Scan for the cell matching the given text and deliver its [x, y] coordinate at center. 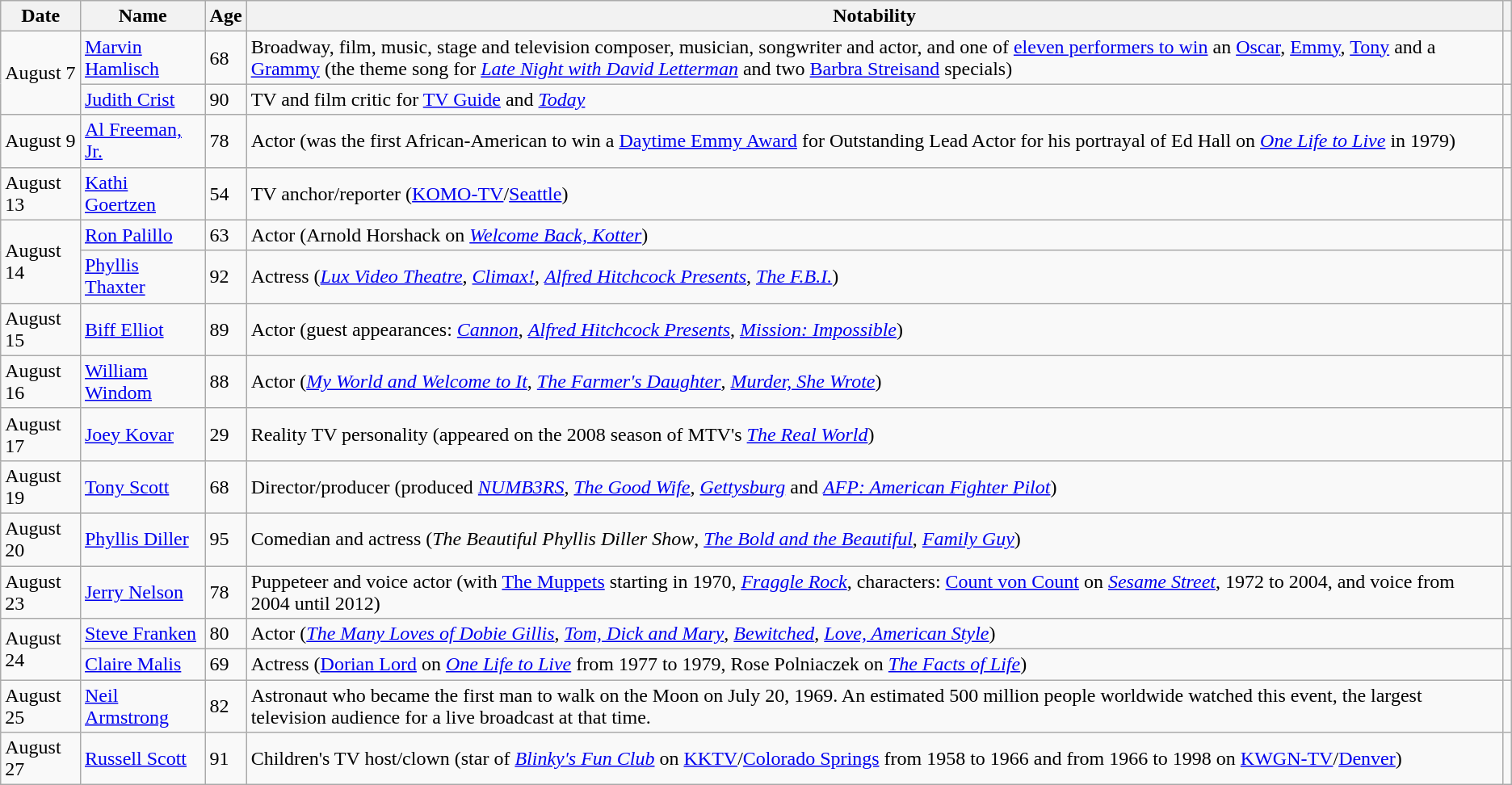
August 7 [40, 73]
63 [226, 235]
Name [142, 16]
29 [226, 434]
Comedian and actress (The Beautiful Phyllis Diller Show, The Bold and the Beautiful, Family Guy) [874, 539]
Tony Scott [142, 486]
69 [226, 665]
Reality TV personality (appeared on the 2008 season of MTV's The Real World) [874, 434]
Marvin Hamlisch [142, 58]
August 20 [40, 539]
August 23 [40, 591]
80 [226, 634]
Phyllis Diller [142, 539]
Actress (Lux Video Theatre, Climax!, Alfred Hitchcock Presents, The F.B.I.) [874, 276]
Neil Armstrong [142, 706]
TV anchor/reporter (KOMO-TV/Seattle) [874, 194]
Biff Elliot [142, 330]
William Windom [142, 381]
Steve Franken [142, 634]
Ron Palillo [142, 235]
August 17 [40, 434]
90 [226, 99]
54 [226, 194]
August 9 [40, 141]
Phyllis Thaxter [142, 276]
Children's TV host/clown (star of Blinky's Fun Club on KKTV/Colorado Springs from 1958 to 1966 and from 1966 to 1998 on KWGN-TV/Denver) [874, 759]
August 19 [40, 486]
91 [226, 759]
Kathi Goertzen [142, 194]
Actor (My World and Welcome to It, The Farmer's Daughter, Murder, She Wrote) [874, 381]
Judith Crist [142, 99]
82 [226, 706]
Director/producer (produced NUMB3RS, The Good Wife, Gettysburg and AFP: American Fighter Pilot) [874, 486]
Joey Kovar [142, 434]
August 14 [40, 262]
Al Freeman, Jr. [142, 141]
TV and film critic for TV Guide and Today [874, 99]
Date [40, 16]
Actor (guest appearances: Cannon, Alfred Hitchcock Presents, Mission: Impossible) [874, 330]
92 [226, 276]
Russell Scott [142, 759]
August 27 [40, 759]
95 [226, 539]
88 [226, 381]
89 [226, 330]
Claire Malis [142, 665]
Age [226, 16]
August 13 [40, 194]
August 24 [40, 649]
August 16 [40, 381]
August 15 [40, 330]
Jerry Nelson [142, 591]
Actress (Dorian Lord on One Life to Live from 1977 to 1979, Rose Polniaczek on The Facts of Life) [874, 665]
Actor (The Many Loves of Dobie Gillis, Tom, Dick and Mary, Bewitched, Love, American Style) [874, 634]
Notability [874, 16]
August 25 [40, 706]
Actor (Arnold Horshack on Welcome Back, Kotter) [874, 235]
